Determine the [X, Y] coordinate at the center of the cell enclosing the given text.  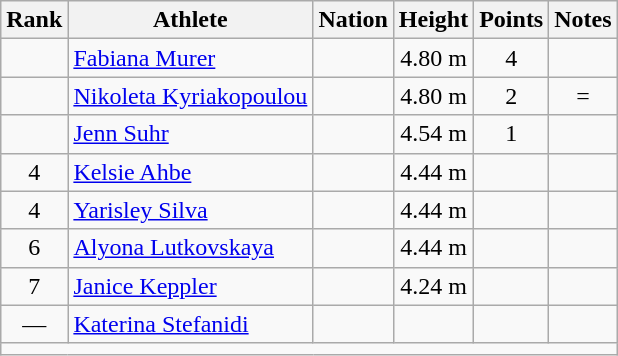
Height [433, 20]
Athlete [190, 20]
1 [512, 134]
6 [34, 248]
Jenn Suhr [190, 134]
Yarisley Silva [190, 210]
2 [512, 96]
Nikoleta Kyriakopoulou [190, 96]
4.24 m [433, 286]
Fabiana Murer [190, 58]
— [34, 324]
4.54 m [433, 134]
Kelsie Ahbe [190, 172]
Alyona Lutkovskaya [190, 248]
Points [512, 20]
7 [34, 286]
Rank [34, 20]
Notes [583, 20]
Nation [353, 20]
= [583, 96]
Janice Keppler [190, 286]
Katerina Stefanidi [190, 324]
